Identify which cell holds the provided text, then report its [X, Y] central coordinate. 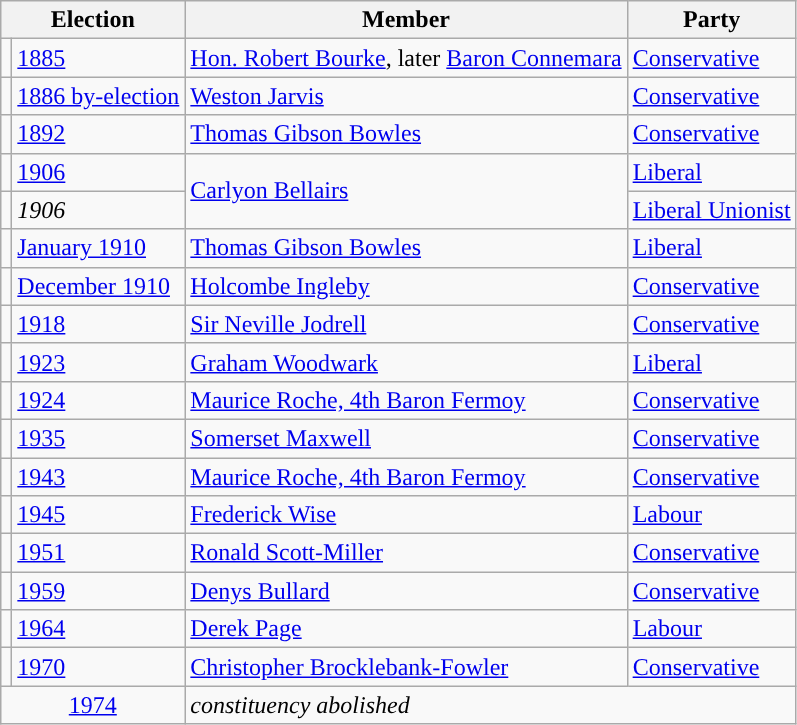
Ronald Scott-Miller [406, 553]
Election [93, 20]
Sir Neville Jodrell [406, 324]
1892 [98, 134]
December 1910 [98, 286]
Denys Bullard [406, 591]
1923 [98, 362]
Christopher Brocklebank-Fowler [406, 667]
1959 [98, 591]
1924 [98, 400]
Somerset Maxwell [406, 438]
constituency abolished [490, 705]
1918 [98, 324]
Hon. Robert Bourke, later Baron Connemara [406, 58]
1886 by-election [98, 96]
1935 [98, 438]
1951 [98, 553]
Weston Jarvis [406, 96]
Derek Page [406, 629]
1974 [93, 705]
Party [712, 20]
Liberal Unionist [712, 210]
Member [406, 20]
January 1910 [98, 248]
1964 [98, 629]
Frederick Wise [406, 515]
Carlyon Bellairs [406, 191]
1945 [98, 515]
1885 [98, 58]
Holcombe Ingleby [406, 286]
1970 [98, 667]
Graham Woodwark [406, 362]
1943 [98, 477]
